Identify which cell holds the provided text, then report its [x, y] central coordinate. 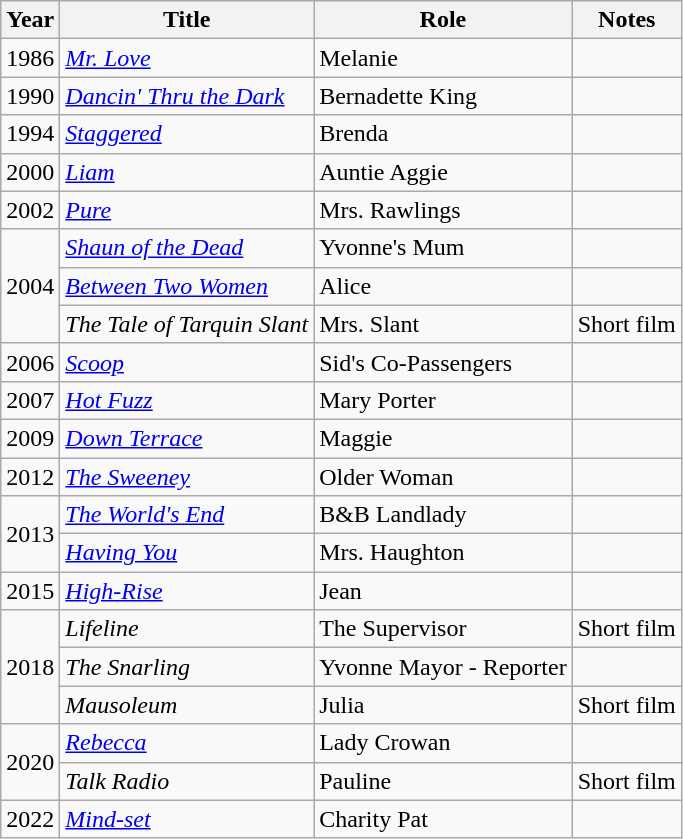
Mr. Love [187, 58]
High-Rise [187, 591]
Lifeline [187, 629]
Liam [187, 172]
Scoop [187, 362]
Having You [187, 553]
1994 [30, 134]
1990 [30, 96]
1986 [30, 58]
Hot Fuzz [187, 400]
2007 [30, 400]
Between Two Women [187, 286]
2018 [30, 667]
2020 [30, 762]
Notes [626, 20]
Mary Porter [444, 400]
The Snarling [187, 667]
2012 [30, 477]
Role [444, 20]
Shaun of the Dead [187, 248]
Bernadette King [444, 96]
Jean [444, 591]
The Supervisor [444, 629]
The Sweeney [187, 477]
Mrs. Slant [444, 324]
Year [30, 20]
Pure [187, 210]
The Tale of Tarquin Slant [187, 324]
Talk Radio [187, 781]
Maggie [444, 438]
Brenda [444, 134]
Mrs. Haughton [444, 553]
Julia [444, 705]
Alice [444, 286]
Down Terrace [187, 438]
2002 [30, 210]
2013 [30, 534]
Charity Pat [444, 819]
Lady Crowan [444, 743]
2006 [30, 362]
Title [187, 20]
Auntie Aggie [444, 172]
2000 [30, 172]
Dancin' Thru the Dark [187, 96]
The World's End [187, 515]
Mind-set [187, 819]
Mrs. Rawlings [444, 210]
Staggered [187, 134]
Older Woman [444, 477]
B&B Landlady [444, 515]
Sid's Co-Passengers [444, 362]
Mausoleum [187, 705]
2022 [30, 819]
Yvonne's Mum [444, 248]
2004 [30, 286]
2009 [30, 438]
2015 [30, 591]
Rebecca [187, 743]
Pauline [444, 781]
Yvonne Mayor - Reporter [444, 667]
Melanie [444, 58]
